Pinpoint the cell where the given text exists, returning its (X, Y) midpoint coordinate. 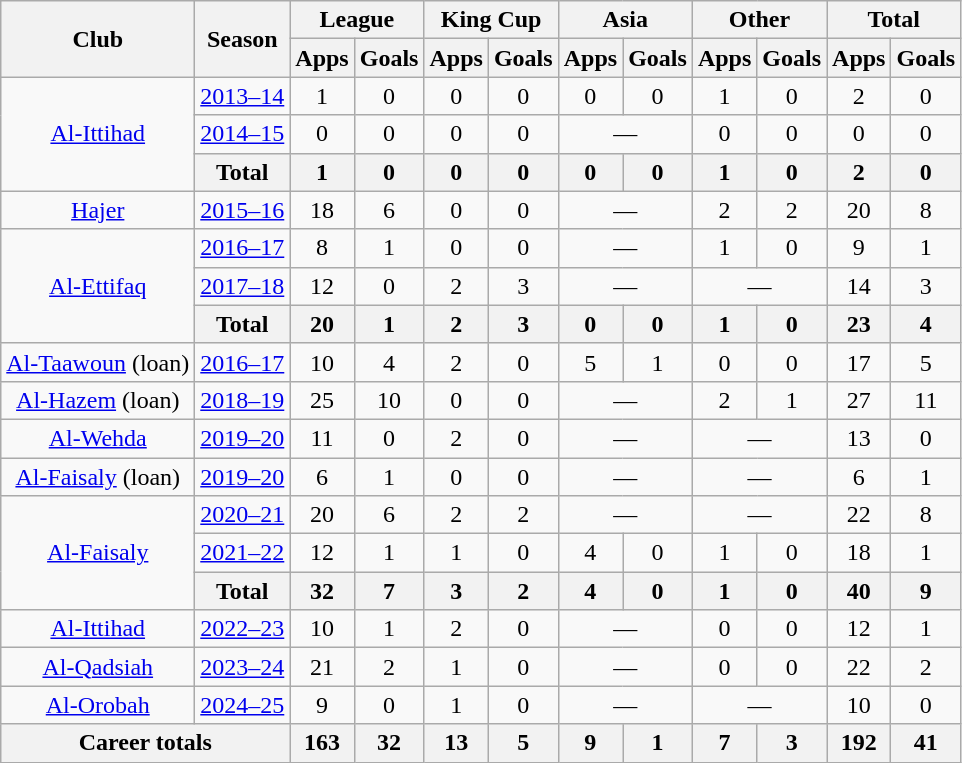
17 (859, 362)
Al-Faisaly (loan) (98, 477)
Al-Taawoun (loan) (98, 362)
2022–23 (242, 629)
Club (98, 39)
40 (859, 591)
2021–22 (242, 553)
2020–21 (242, 515)
2023–24 (242, 667)
Career totals (146, 743)
2015–16 (242, 210)
Al-Ettifaq (98, 286)
2014–15 (242, 134)
Season (242, 39)
League (357, 20)
Al-Wehda (98, 438)
27 (859, 400)
163 (322, 743)
192 (859, 743)
Other (759, 20)
23 (859, 324)
41 (926, 743)
2018–19 (242, 400)
Asia (625, 20)
Al-Qadsiah (98, 667)
Al-Orobah (98, 705)
25 (322, 400)
2017–18 (242, 286)
21 (322, 667)
2024–25 (242, 705)
King Cup (491, 20)
2013–14 (242, 96)
Hajer (98, 210)
14 (859, 286)
Al-Hazem (loan) (98, 400)
Al-Faisaly (98, 553)
